Determine the [x, y] coordinate at the center of the cell enclosing the given text.  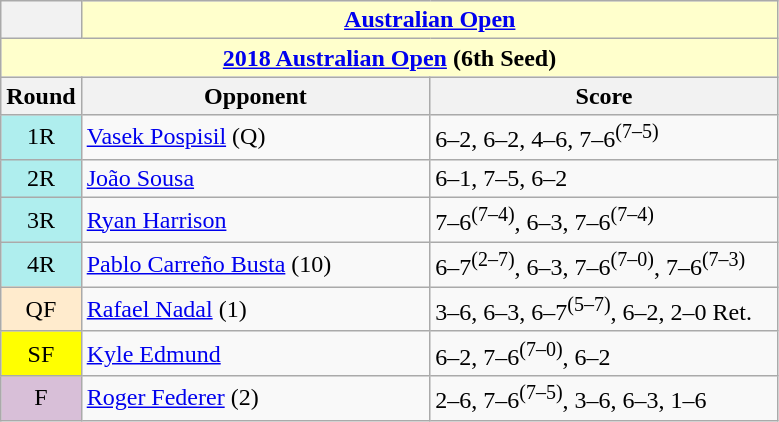
Score [604, 96]
Kyle Edmund [256, 354]
Rafael Nadal (1) [256, 310]
2R [41, 178]
7–6(7–4), 6–3, 7–6(7–4) [604, 220]
1R [41, 138]
Round [41, 96]
F [41, 398]
2–6, 7–6(7–5), 3–6, 6–3, 1–6 [604, 398]
3R [41, 220]
Australian Open [430, 20]
Opponent [256, 96]
6–7(2–7), 6–3, 7–6(7–0), 7–6(7–3) [604, 264]
3–6, 6–3, 6–7(5–7), 6–2, 2–0 Ret. [604, 310]
João Sousa [256, 178]
6–2, 6–2, 4–6, 7–6(7–5) [604, 138]
4R [41, 264]
Vasek Pospisil (Q) [256, 138]
QF [41, 310]
6–2, 7–6(7–0), 6–2 [604, 354]
2018 Australian Open (6th Seed) [390, 58]
Pablo Carreño Busta (10) [256, 264]
6–1, 7–5, 6–2 [604, 178]
Ryan Harrison [256, 220]
SF [41, 354]
Roger Federer (2) [256, 398]
